From the cell containing the given text, extract its center point as [X, Y] coordinate. 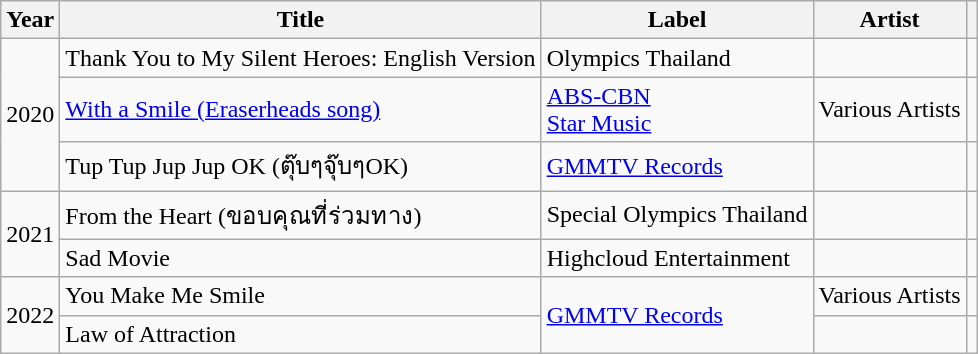
Sad Movie [300, 258]
With a Smile (Eraserheads song) [300, 110]
Artist [890, 20]
Year [30, 20]
Title [300, 20]
Tup Tup Jup Jup OK (ตุ๊บๆจุ๊บๆOK) [300, 166]
Label [677, 20]
2022 [30, 315]
Special Olympics Thailand [677, 214]
Olympics Thailand [677, 58]
From the Heart (ขอบคุณที่ร่วมทาง) [300, 214]
2020 [30, 115]
ABS-CBN Star Music [677, 110]
Highcloud Entertainment [677, 258]
You Make Me Smile [300, 296]
Law of Attraction [300, 334]
Thank You to My Silent Heroes: English Version [300, 58]
2021 [30, 234]
